Detect which cell encompasses the target text, then output its [X, Y] center coordinate. 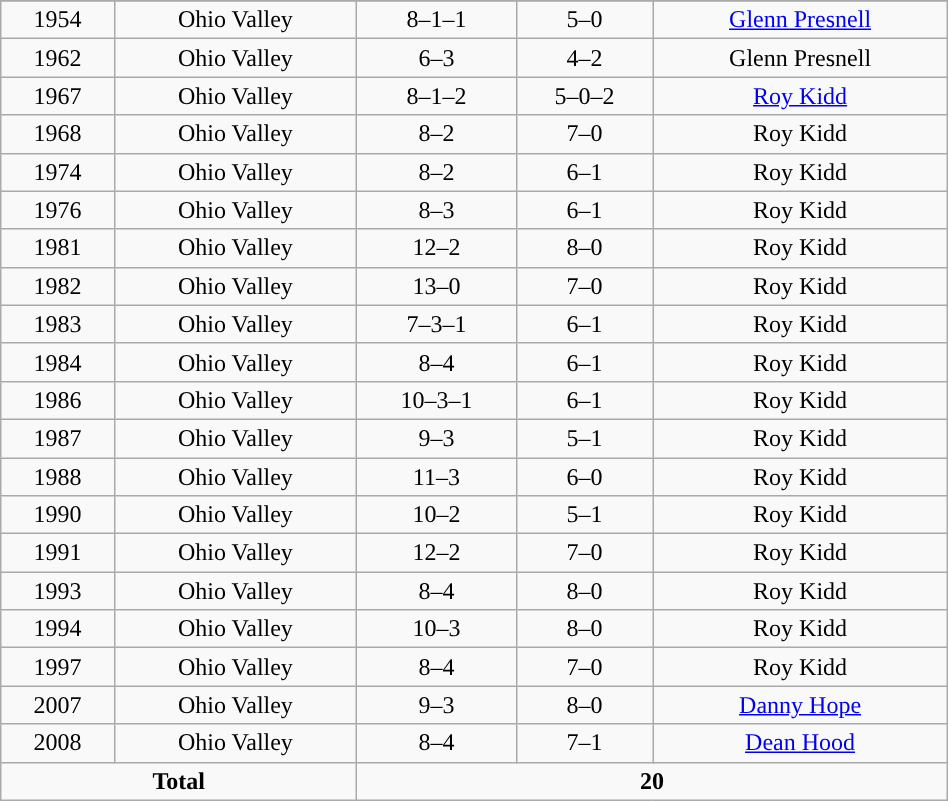
8–1–2 [437, 96]
1974 [58, 172]
10–2 [437, 515]
4–2 [584, 58]
1986 [58, 400]
1967 [58, 96]
1954 [58, 20]
Dean Hood [800, 743]
5–0 [584, 20]
1981 [58, 248]
8–3 [437, 210]
11–3 [437, 477]
1976 [58, 210]
20 [652, 781]
2008 [58, 743]
1968 [58, 134]
2007 [58, 705]
1994 [58, 629]
1997 [58, 667]
5–0–2 [584, 96]
1987 [58, 438]
8–1–1 [437, 20]
6–0 [584, 477]
1982 [58, 286]
Total [179, 781]
1988 [58, 477]
Danny Hope [800, 705]
13–0 [437, 286]
7–3–1 [437, 324]
1993 [58, 591]
1991 [58, 553]
10–3–1 [437, 400]
6–3 [437, 58]
10–3 [437, 629]
1984 [58, 362]
1983 [58, 324]
1990 [58, 515]
1962 [58, 58]
7–1 [584, 743]
